Return [X, Y] of the center of cell containing provided text 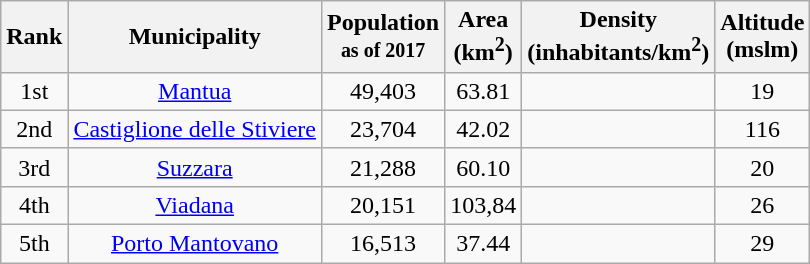
Mantua [195, 91]
Rank [34, 37]
Municipality [195, 37]
2nd [34, 129]
Viadana [195, 205]
Castiglione delle Stiviere [195, 129]
63.81 [484, 91]
26 [762, 205]
29 [762, 244]
Area (km2) [484, 37]
3rd [34, 167]
20 [762, 167]
103,84 [484, 205]
19 [762, 91]
Suzzara [195, 167]
16,513 [384, 244]
4th [34, 205]
20,151 [384, 205]
Populationas of 2017 [384, 37]
Porto Mantovano [195, 244]
1st [34, 91]
60.10 [484, 167]
21,288 [384, 167]
42.02 [484, 129]
49,403 [384, 91]
Density (inhabitants/km2) [618, 37]
116 [762, 129]
37.44 [484, 244]
5th [34, 244]
Altitude (mslm) [762, 37]
23,704 [384, 129]
